Search for the cell housing the specified text and yield its (X, Y) center coordinate. 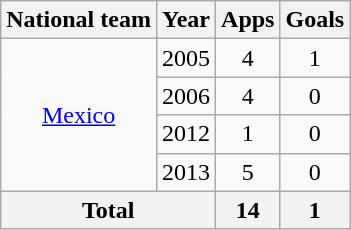
Mexico (79, 115)
National team (79, 20)
Total (108, 210)
Apps (248, 20)
Year (186, 20)
14 (248, 210)
2005 (186, 58)
5 (248, 172)
2012 (186, 134)
2006 (186, 96)
Goals (315, 20)
2013 (186, 172)
